Determine the (x, y) coordinate at the center of the cell enclosing the given text.  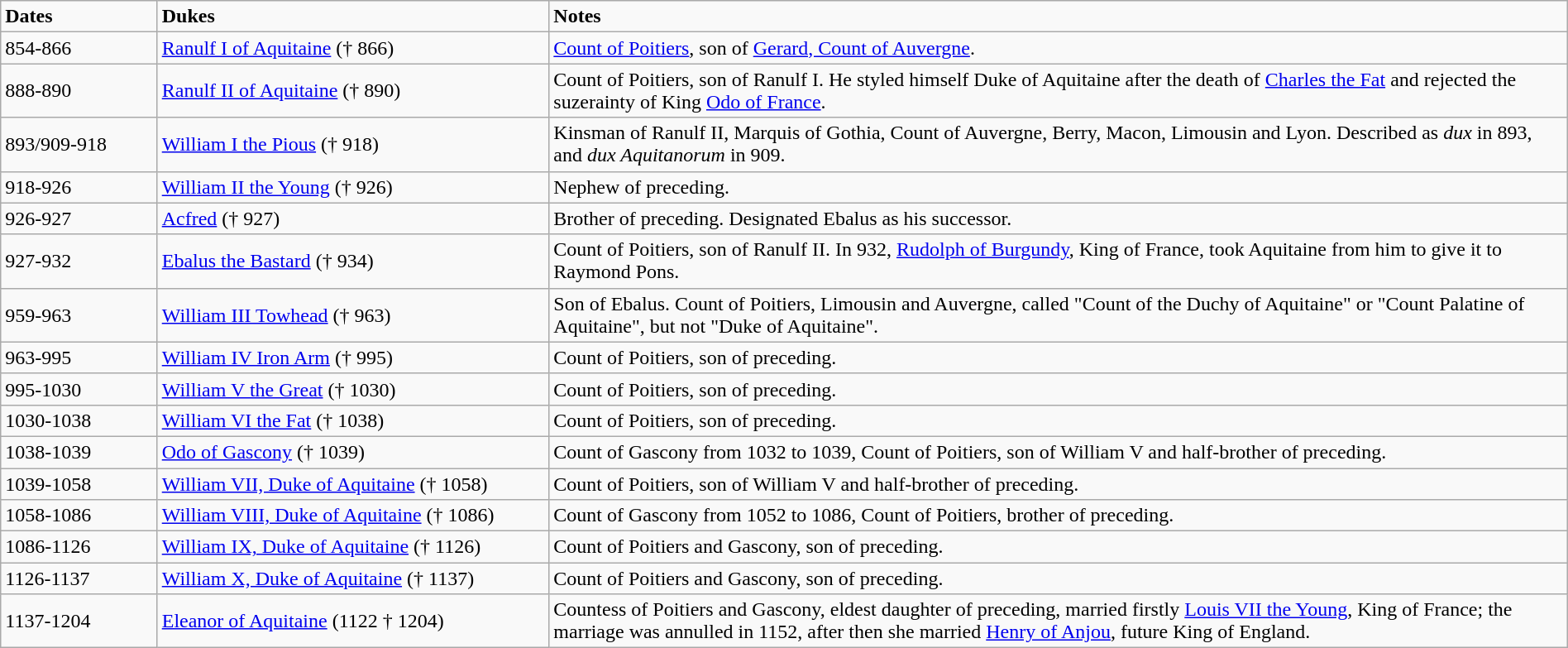
1126-1137 (79, 578)
Count of Poitiers, son of William V and half-brother of preceding. (1059, 484)
Count of Poitiers, son of Ranulf II. In 932, Rudolph of Burgundy, King of France, took Aquitaine from him to give it to Raymond Pons. (1059, 262)
Brother of preceding. Designated Ebalus as his successor. (1059, 218)
Count of Gascony from 1052 to 1086, Count of Poitiers, brother of preceding. (1059, 516)
Acfred († 927) (353, 218)
1038-1039 (79, 452)
963-995 (79, 358)
William IV Iron Arm († 995) (353, 358)
William VI the Fat († 1038) (353, 420)
918-926 (79, 187)
Eleanor of Aquitaine (1122 † 1204) (353, 621)
926-927 (79, 218)
William VIII, Duke of Aquitaine († 1086) (353, 516)
Count of Poitiers, son of Gerard, Count of Auvergne. (1059, 48)
Nephew of preceding. (1059, 187)
1086-1126 (79, 547)
995-1030 (79, 389)
1137-1204 (79, 621)
Ebalus the Bastard († 934) (353, 262)
William X, Duke of Aquitaine († 1137) (353, 578)
1030-1038 (79, 420)
William VII, Duke of Aquitaine († 1058) (353, 484)
1039-1058 (79, 484)
Ranulf II of Aquitaine († 890) (353, 91)
William III Towhead († 963) (353, 314)
William II the Young († 926) (353, 187)
Kinsman of Ranulf II, Marquis of Gothia, Count of Auvergne, Berry, Macon, Limousin and Lyon. Described as dux in 893, and dux Aquitanorum in 909. (1059, 144)
Ranulf I of Aquitaine († 866) (353, 48)
William V the Great († 1030) (353, 389)
Count of Gascony from 1032 to 1039, Count of Poitiers, son of William V and half-brother of preceding. (1059, 452)
Notes (1059, 17)
Dukes (353, 17)
927-932 (79, 262)
888-890 (79, 91)
854-866 (79, 48)
Dates (79, 17)
Odo of Gascony († 1039) (353, 452)
959-963 (79, 314)
893/909-918 (79, 144)
1058-1086 (79, 516)
William IX, Duke of Aquitaine († 1126) (353, 547)
William I the Pious († 918) (353, 144)
